Pinpoint the cell where the given text exists, returning its [X, Y] midpoint coordinate. 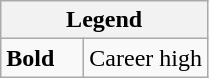
Legend [104, 20]
Bold [42, 58]
Career high [146, 58]
